For the text-containing cell, return its midpoint in [X, Y] coordinate format. 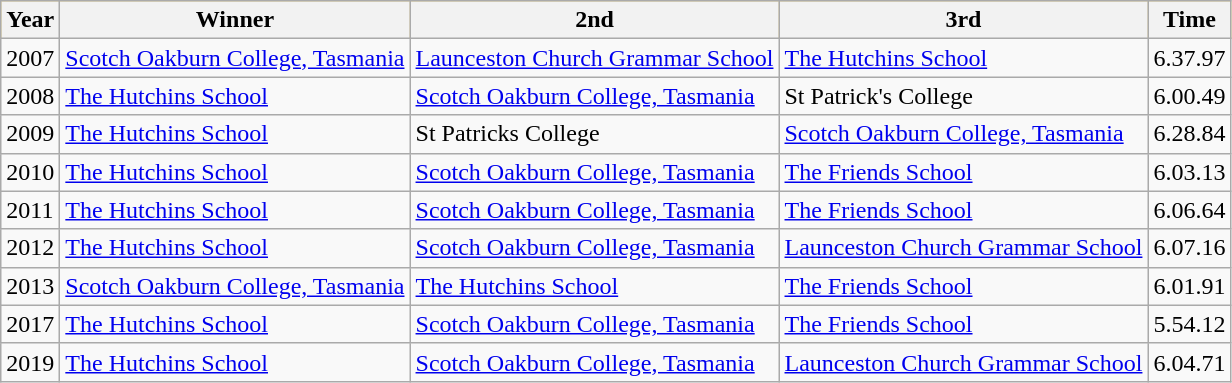
6.01.91 [1190, 286]
2007 [30, 58]
2012 [30, 248]
6.00.49 [1190, 96]
6.28.84 [1190, 134]
6.04.71 [1190, 362]
2013 [30, 286]
2nd [594, 20]
2008 [30, 96]
6.07.16 [1190, 248]
Year [30, 20]
Time [1190, 20]
Winner [235, 20]
6.37.97 [1190, 58]
5.54.12 [1190, 324]
2011 [30, 210]
2017 [30, 324]
3rd [964, 20]
St Patrick's College [964, 96]
St Patricks College [594, 134]
6.03.13 [1190, 172]
2009 [30, 134]
6.06.64 [1190, 210]
2019 [30, 362]
2010 [30, 172]
